Extract the (x, y) coordinate from the center of the cell holding the provided text.  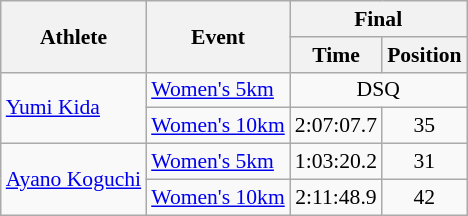
Time (336, 55)
Position (424, 55)
31 (424, 162)
2:07:07.7 (336, 126)
2:11:48.9 (336, 197)
1:03:20.2 (336, 162)
DSQ (378, 90)
Ayano Koguchi (74, 180)
35 (424, 126)
Athlete (74, 36)
Yumi Kida (74, 108)
Event (218, 36)
Final (378, 19)
42 (424, 197)
